Identify which cell holds the provided text, then report its [x, y] central coordinate. 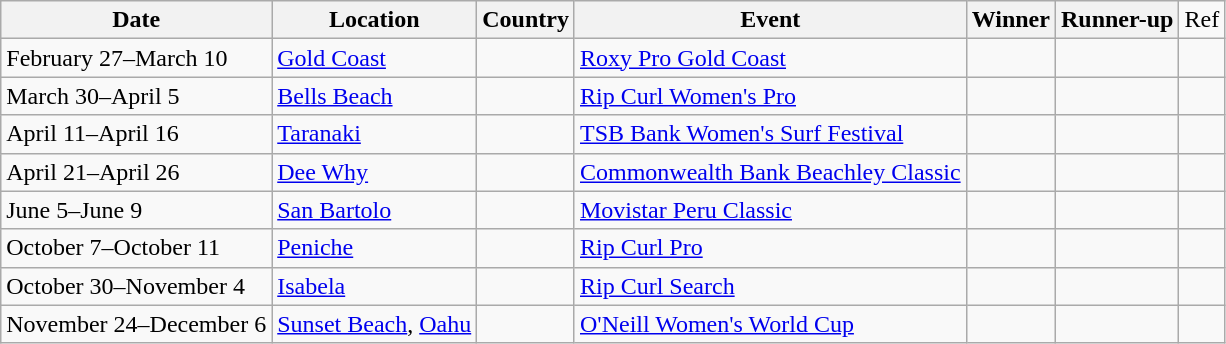
Rip Curl Women's Pro [770, 96]
March 30–April 5 [136, 96]
Ref [1202, 20]
Country [526, 20]
Commonwealth Bank Beachley Classic [770, 172]
Sunset Beach, Oahu [374, 324]
Roxy Pro Gold Coast [770, 58]
Runner-up [1117, 20]
Isabela [374, 286]
Movistar Peru Classic [770, 210]
Winner [1010, 20]
Location [374, 20]
Bells Beach [374, 96]
February 27–March 10 [136, 58]
April 21–April 26 [136, 172]
TSB Bank Women's Surf Festival [770, 134]
Rip Curl Pro [770, 248]
Date [136, 20]
San Bartolo [374, 210]
April 11–April 16 [136, 134]
O'Neill Women's World Cup [770, 324]
Taranaki [374, 134]
November 24–December 6 [136, 324]
Rip Curl Search [770, 286]
Peniche [374, 248]
Dee Why [374, 172]
October 30–November 4 [136, 286]
October 7–October 11 [136, 248]
Gold Coast [374, 58]
Event [770, 20]
June 5–June 9 [136, 210]
